Capture the cell that displays the provided text and extract its [x, y] central coordinate. 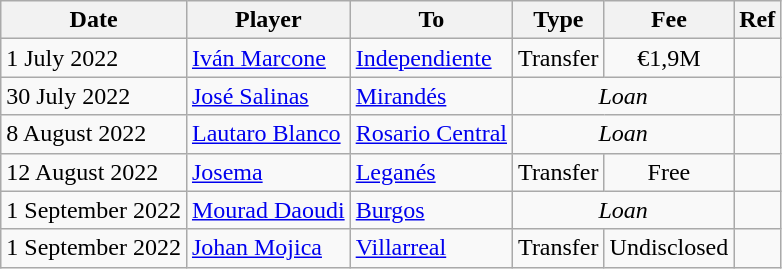
12 August 2022 [94, 172]
Burgos [431, 210]
Iván Marcone [268, 58]
Johan Mojica [268, 248]
Date [94, 20]
Free [669, 172]
Leganés [431, 172]
Type [559, 20]
To [431, 20]
€1,9M [669, 58]
Josema [268, 172]
Ref [758, 20]
8 August 2022 [94, 134]
José Salinas [268, 96]
Player [268, 20]
Independiente [431, 58]
Lautaro Blanco [268, 134]
Villarreal [431, 248]
Fee [669, 20]
Undisclosed [669, 248]
30 July 2022 [94, 96]
Mirandés [431, 96]
Rosario Central [431, 134]
1 July 2022 [94, 58]
Mourad Daoudi [268, 210]
